For the text-containing cell, return its midpoint in [X, Y] coordinate format. 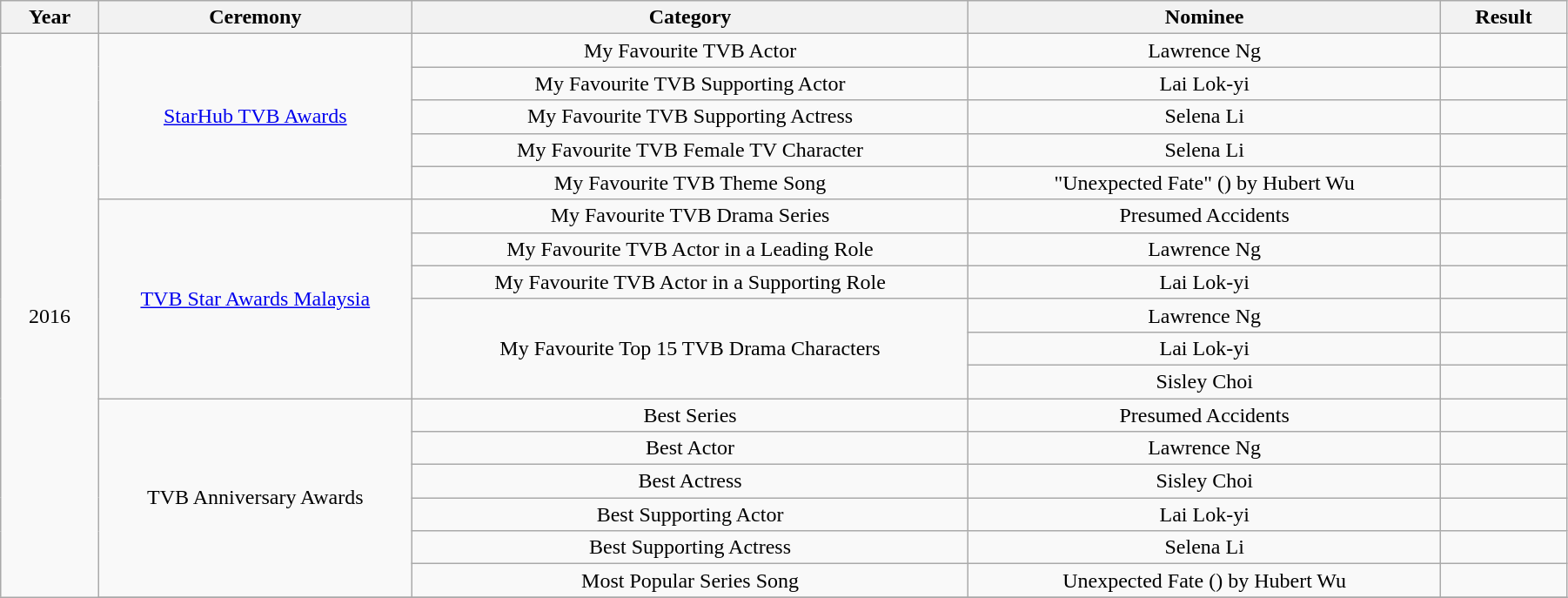
My Favourite TVB Supporting Actress [689, 117]
My Favourite TVB Theme Song [689, 183]
Nominee [1204, 17]
Best Supporting Actor [689, 514]
My Favourite Top 15 TVB Drama Characters [689, 348]
My Favourite TVB Actor in a Supporting Role [689, 282]
Best Supporting Actress [689, 548]
My Favourite TVB Female TV Character [689, 150]
StarHub TVB Awards [255, 117]
2016 [50, 315]
My Favourite TVB Actor in a Leading Role [689, 249]
Most Popular Series Song [689, 581]
Best Actress [689, 481]
My Favourite TVB Actor [689, 50]
My Favourite TVB Supporting Actor [689, 84]
Category [689, 17]
Best Series [689, 415]
"Unexpected Fate" () by Hubert Wu [1204, 183]
Ceremony [255, 17]
TVB Star Awards Malaysia [255, 299]
Year [50, 17]
Best Actor [689, 448]
My Favourite TVB Drama Series [689, 216]
Result [1504, 17]
Unexpected Fate () by Hubert Wu [1204, 581]
TVB Anniversary Awards [255, 498]
